Output the [x, y] coordinate of the center of the cell containing the given text.  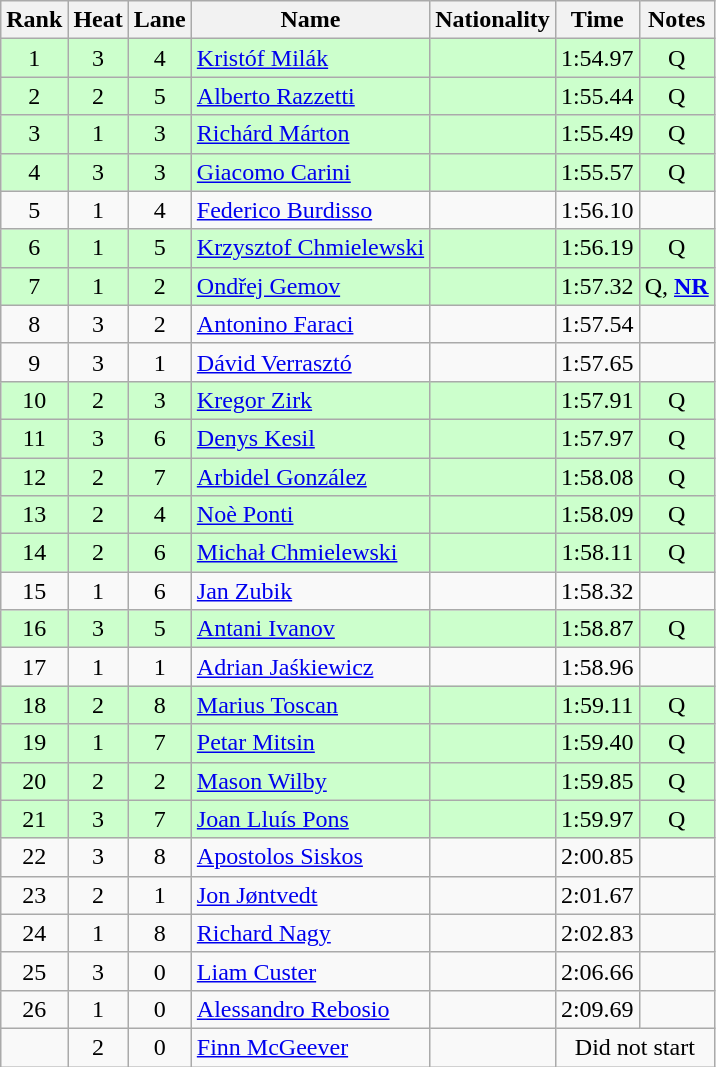
2:06.66 [597, 971]
1:57.54 [597, 324]
1:57.32 [597, 286]
Richard Nagy [310, 933]
Michał Chmielewski [310, 553]
Arbidel González [310, 477]
22 [34, 857]
Denys Kesil [310, 438]
Apostolos Siskos [310, 857]
1:58.09 [597, 515]
15 [34, 591]
Q, NR [676, 286]
1:57.91 [597, 400]
Nationality [493, 20]
2:00.85 [597, 857]
Antonino Faraci [310, 324]
Adrian Jaśkiewicz [310, 667]
Antani Ivanov [310, 629]
Liam Custer [310, 971]
2:02.83 [597, 933]
1:55.49 [597, 134]
Name [310, 20]
Finn McGeever [310, 1047]
1:57.65 [597, 362]
1:58.32 [597, 591]
20 [34, 781]
1:59.85 [597, 781]
1:56.19 [597, 248]
Krzysztof Chmielewski [310, 248]
Marius Toscan [310, 705]
2:09.69 [597, 1009]
13 [34, 515]
Notes [676, 20]
Richárd Márton [310, 134]
2:01.67 [597, 895]
Kregor Zirk [310, 400]
1:56.10 [597, 210]
1:57.97 [597, 438]
1:59.40 [597, 743]
Alberto Razzetti [310, 96]
24 [34, 933]
26 [34, 1009]
Lane [160, 20]
Kristóf Milák [310, 58]
Rank [34, 20]
Heat [98, 20]
14 [34, 553]
Federico Burdisso [310, 210]
1:54.97 [597, 58]
1:59.11 [597, 705]
23 [34, 895]
Petar Mitsin [310, 743]
1:58.08 [597, 477]
1:58.11 [597, 553]
12 [34, 477]
1:55.44 [597, 96]
25 [34, 971]
Ondřej Gemov [310, 286]
1:55.57 [597, 172]
1:58.96 [597, 667]
11 [34, 438]
19 [34, 743]
Joan Lluís Pons [310, 819]
9 [34, 362]
Jan Zubik [310, 591]
Jon Jøntvedt [310, 895]
18 [34, 705]
1:58.87 [597, 629]
Mason Wilby [310, 781]
Did not start [634, 1047]
Noè Ponti [310, 515]
Time [597, 20]
16 [34, 629]
Dávid Verrasztó [310, 362]
17 [34, 667]
Alessandro Rebosio [310, 1009]
Giacomo Carini [310, 172]
21 [34, 819]
1:59.97 [597, 819]
10 [34, 400]
